Extract the (X, Y) coordinate from the center of the cell holding the provided text.  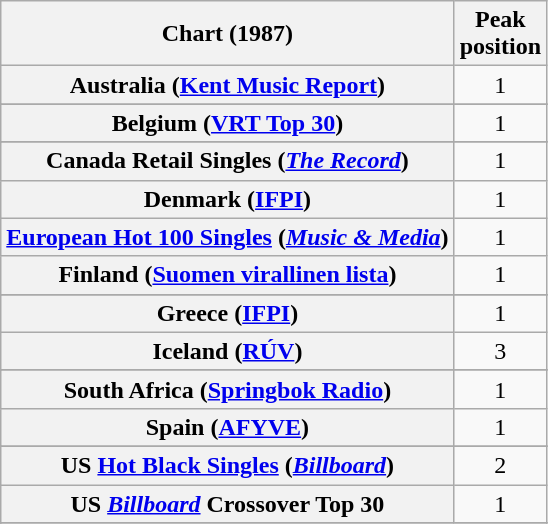
Iceland (RÚV) (228, 351)
Finland (Suomen virallinen lista) (228, 275)
2 (500, 465)
Chart (1987) (228, 34)
Peakposition (500, 34)
US Billboard Crossover Top 30 (228, 503)
3 (500, 351)
European Hot 100 Singles (Music & Media) (228, 237)
Denmark (IFPI) (228, 199)
Canada Retail Singles (The Record) (228, 161)
Australia (Kent Music Report) (228, 85)
Spain (AFYVE) (228, 427)
Greece (IFPI) (228, 313)
South Africa (Springbok Radio) (228, 389)
US Hot Black Singles (Billboard) (228, 465)
Belgium (VRT Top 30) (228, 123)
